Capture the cell that displays the provided text and extract its (X, Y) central coordinate. 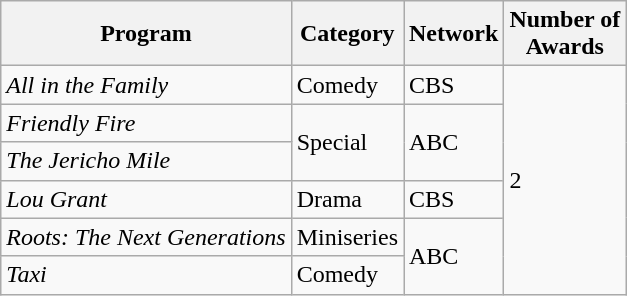
Miniseries (347, 237)
The Jericho Mile (146, 161)
Category (347, 34)
Number ofAwards (565, 34)
Drama (347, 199)
Taxi (146, 275)
Friendly Fire (146, 123)
Program (146, 34)
Lou Grant (146, 199)
All in the Family (146, 85)
Special (347, 142)
Network (454, 34)
Roots: The Next Generations (146, 237)
2 (565, 180)
